Identify which cell holds the provided text, then report its [X, Y] central coordinate. 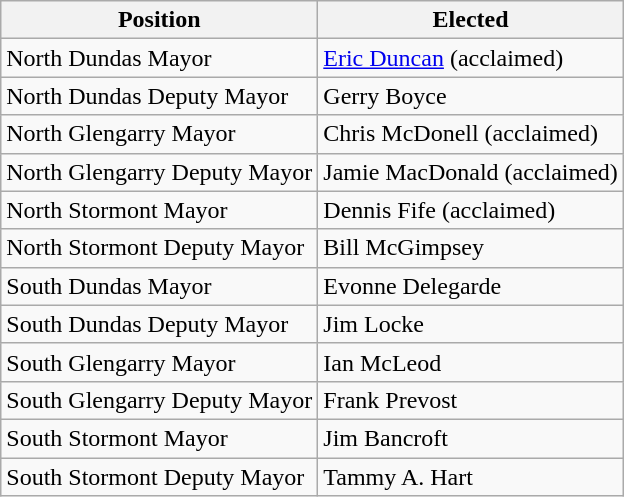
South Dundas Deputy Mayor [160, 324]
South Stormont Mayor [160, 438]
South Dundas Mayor [160, 286]
Eric Duncan (acclaimed) [471, 58]
Jim Locke [471, 324]
Elected [471, 20]
North Glengarry Mayor [160, 134]
Dennis Fife (acclaimed) [471, 210]
Bill McGimpsey [471, 248]
North Dundas Mayor [160, 58]
Jim Bancroft [471, 438]
Frank Prevost [471, 400]
Gerry Boyce [471, 96]
South Glengarry Mayor [160, 362]
Evonne Delegarde [471, 286]
Jamie MacDonald (acclaimed) [471, 172]
Tammy A. Hart [471, 477]
Position [160, 20]
North Stormont Deputy Mayor [160, 248]
Ian McLeod [471, 362]
South Stormont Deputy Mayor [160, 477]
North Glengarry Deputy Mayor [160, 172]
North Stormont Mayor [160, 210]
North Dundas Deputy Mayor [160, 96]
South Glengarry Deputy Mayor [160, 400]
Chris McDonell (acclaimed) [471, 134]
